Output the (x, y) coordinate of the center of the cell containing the given text.  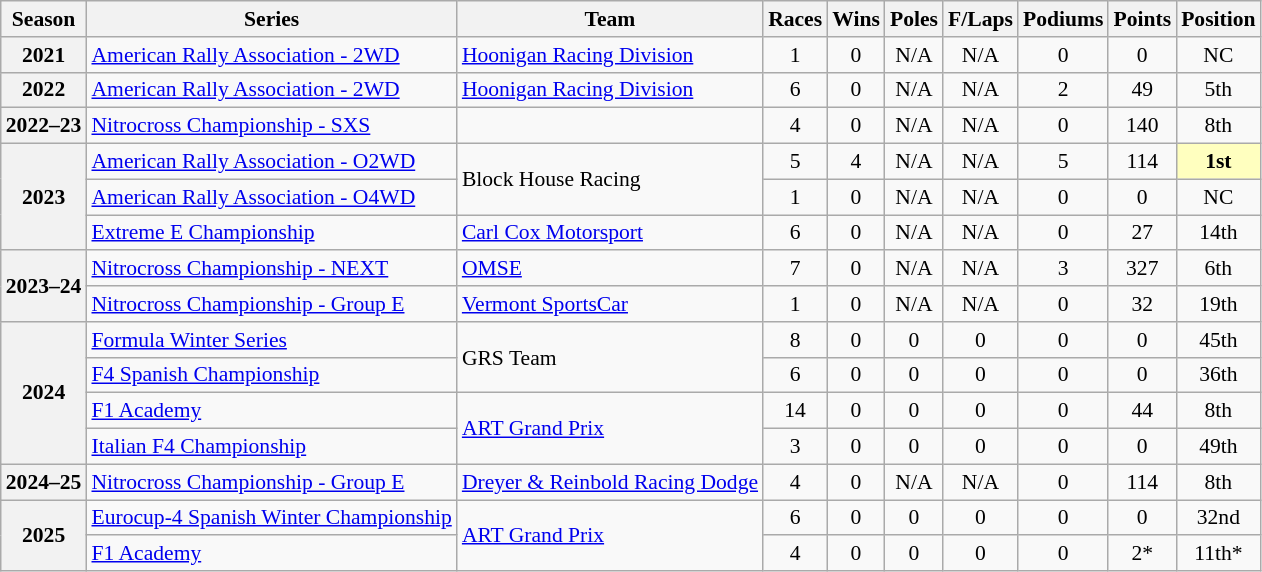
Races (795, 19)
Eurocup-4 Spanish Winter Championship (271, 518)
F/Laps (980, 19)
5th (1218, 90)
140 (1142, 126)
49th (1218, 447)
2023–24 (44, 286)
Nitrocross Championship - NEXT (271, 269)
Extreme E Championship (271, 233)
American Rally Association - O2WD (271, 162)
7 (795, 269)
Nitrocross Championship - SXS (271, 126)
Dreyer & Reinbold Racing Dodge (610, 482)
Carl Cox Motorsport (610, 233)
6th (1218, 269)
2022 (44, 90)
Formula Winter Series (271, 340)
American Rally Association - O4WD (271, 197)
OMSE (610, 269)
Block House Racing (610, 180)
Vermont SportsCar (610, 304)
Podiums (1064, 19)
32nd (1218, 518)
2022–23 (44, 126)
27 (1142, 233)
Italian F4 Championship (271, 447)
2024–25 (44, 482)
Wins (856, 19)
Season (44, 19)
8 (795, 340)
36th (1218, 375)
327 (1142, 269)
14th (1218, 233)
32 (1142, 304)
2021 (44, 55)
1st (1218, 162)
49 (1142, 90)
19th (1218, 304)
F4 Spanish Championship (271, 375)
2024 (44, 393)
Points (1142, 19)
44 (1142, 411)
Team (610, 19)
Position (1218, 19)
2025 (44, 536)
Series (271, 19)
45th (1218, 340)
Poles (914, 19)
11th* (1218, 554)
GRS Team (610, 358)
14 (795, 411)
2 (1064, 90)
2* (1142, 554)
2023 (44, 198)
